Extract the (X, Y) coordinate from the center of the cell holding the provided text.  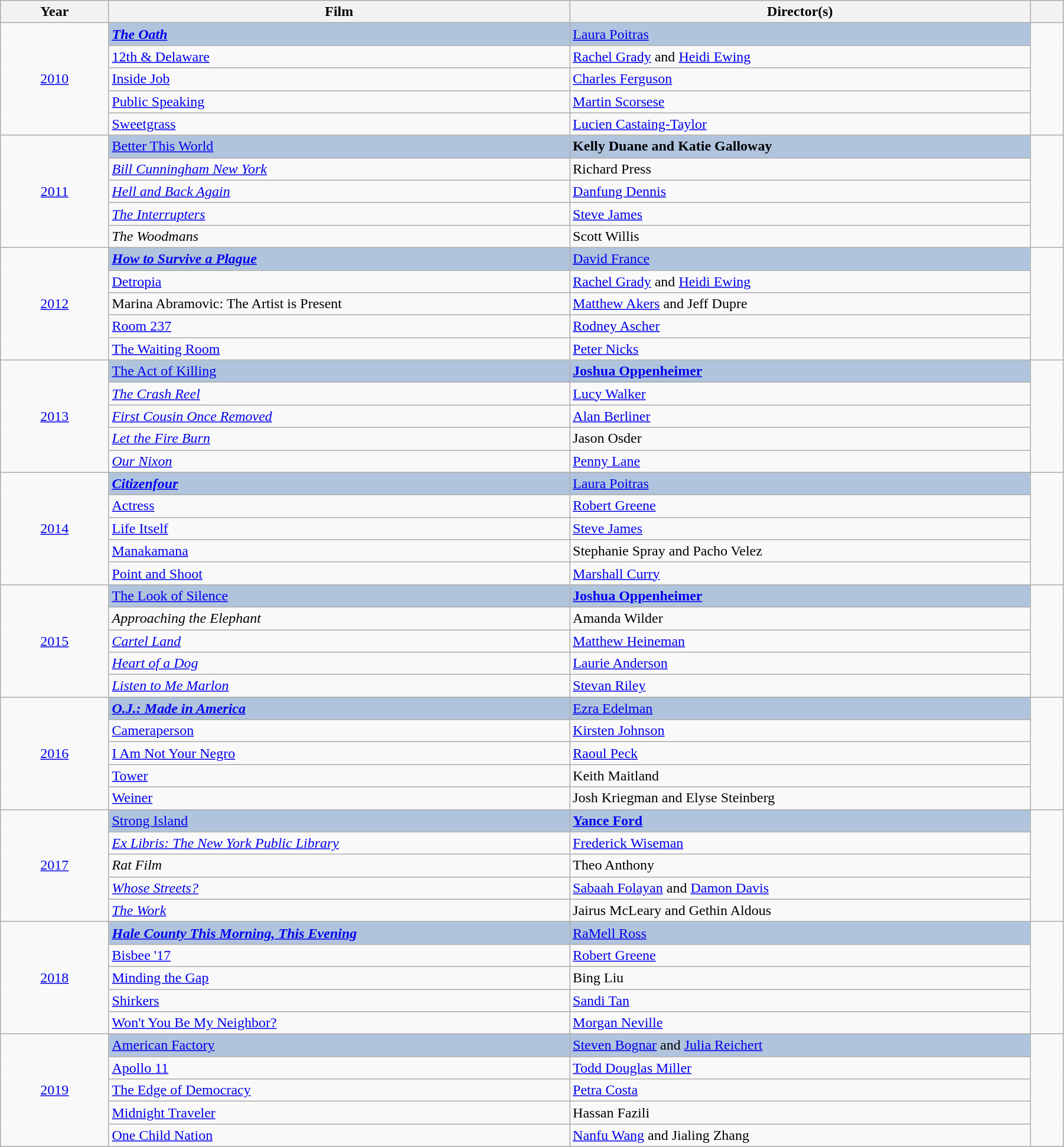
Detropia (339, 282)
Public Speaking (339, 102)
Director(s) (801, 12)
The Waiting Room (339, 349)
Hell and Back Again (339, 191)
Lucy Walker (801, 394)
2015 (54, 641)
2017 (54, 865)
Listen to Me Marlon (339, 686)
Point and Shoot (339, 573)
Jason Osder (801, 439)
Citizenfour (339, 483)
Steven Bognar and Julia Reichert (801, 1045)
Bill Cunningham New York (339, 169)
Scott Willis (801, 236)
Matthew Akers and Jeff Dupre (801, 304)
Marshall Curry (801, 573)
Sabaah Folayan and Damon Davis (801, 888)
Inside Job (339, 79)
Amanda Wilder (801, 618)
Richard Press (801, 169)
The Act of Killing (339, 371)
Nanfu Wang and Jialing Zhang (801, 1135)
Actress (339, 506)
Keith Maitland (801, 776)
Hassan Fazili (801, 1113)
O.J.: Made in America (339, 708)
Jairus McLeary and Gethin Aldous (801, 910)
Laurie Anderson (801, 664)
Shirkers (339, 1001)
2010 (54, 79)
Room 237 (339, 326)
Better This World (339, 146)
2014 (54, 528)
Martin Scorsese (801, 102)
2018 (54, 978)
Penny Lane (801, 461)
Ex Libris: The New York Public Library (339, 843)
Todd Douglas Miller (801, 1068)
12th & Delaware (339, 57)
Tower (339, 776)
The Edge of Democracy (339, 1090)
The Look of Silence (339, 596)
RaMell Ross (801, 933)
Heart of a Dog (339, 664)
The Interrupters (339, 214)
Bisbee '17 (339, 955)
Yance Ford (801, 821)
Film (339, 12)
Frederick Wiseman (801, 843)
Hale County This Morning, This Evening (339, 933)
Let the Fire Burn (339, 439)
Life Itself (339, 528)
Kelly Duane and Katie Galloway (801, 146)
One Child Nation (339, 1135)
Sandi Tan (801, 1001)
The Work (339, 910)
Danfung Dennis (801, 191)
American Factory (339, 1045)
Weiner (339, 798)
Rat Film (339, 865)
David France (801, 259)
Petra Costa (801, 1090)
Stevan Riley (801, 686)
Bing Liu (801, 978)
2012 (54, 303)
2019 (54, 1090)
Strong Island (339, 821)
Josh Kriegman and Elyse Steinberg (801, 798)
Theo Anthony (801, 865)
Whose Streets? (339, 888)
Charles Ferguson (801, 79)
Won't You Be My Neighbor? (339, 1023)
Kirsten Johnson (801, 731)
Midnight Traveler (339, 1113)
Cameraperson (339, 731)
Marina Abramovic: The Artist is Present (339, 304)
How to Survive a Plague (339, 259)
Approaching the Elephant (339, 618)
Raoul Peck (801, 753)
Minding the Gap (339, 978)
Lucien Castaing-Taylor (801, 124)
Cartel Land (339, 641)
Peter Nicks (801, 349)
The Crash Reel (339, 394)
Manakamana (339, 551)
I Am Not Your Negro (339, 753)
The Oath (339, 34)
2013 (54, 416)
Stephanie Spray and Pacho Velez (801, 551)
Alan Berliner (801, 416)
Sweetgrass (339, 124)
2011 (54, 191)
2016 (54, 753)
Our Nixon (339, 461)
The Woodmans (339, 236)
Rodney Ascher (801, 326)
Ezra Edelman (801, 708)
Morgan Neville (801, 1023)
Year (54, 12)
Matthew Heineman (801, 641)
Apollo 11 (339, 1068)
First Cousin Once Removed (339, 416)
